Extract the [x, y] coordinate from the center of the cell holding the provided text.  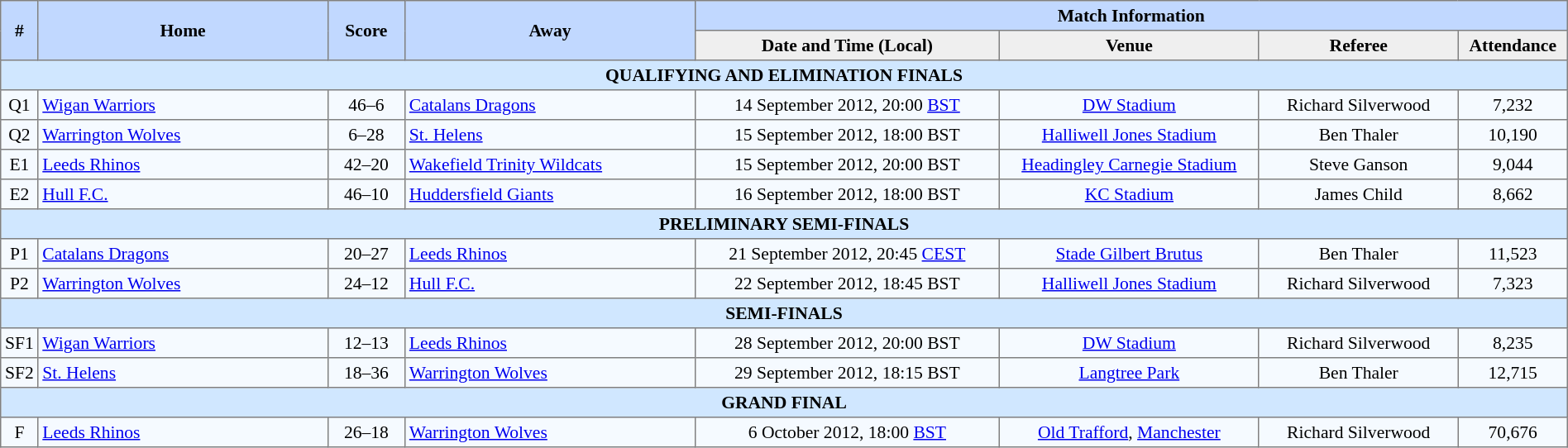
6–28 [366, 135]
Stade Gilbert Brutus [1129, 254]
70,676 [1513, 432]
22 September 2012, 18:45 BST [847, 284]
Old Trafford, Manchester [1129, 432]
Headingley Carnegie Stadium [1129, 164]
11,523 [1513, 254]
KC Stadium [1129, 194]
Attendance [1513, 45]
# [20, 31]
12,715 [1513, 373]
7,323 [1513, 284]
18–36 [366, 373]
6 October 2012, 18:00 BST [847, 432]
Steve Ganson [1358, 164]
E1 [20, 164]
F [20, 432]
Langtree Park [1129, 373]
12–13 [366, 343]
P1 [20, 254]
Date and Time (Local) [847, 45]
9,044 [1513, 164]
Wakefield Trinity Wildcats [551, 164]
26–18 [366, 432]
Huddersfield Giants [551, 194]
14 September 2012, 20:00 BST [847, 105]
GRAND FINAL [784, 403]
Q2 [20, 135]
Q1 [20, 105]
P2 [20, 284]
SF2 [20, 373]
21 September 2012, 20:45 CEST [847, 254]
Home [183, 31]
Venue [1129, 45]
20–27 [366, 254]
7,232 [1513, 105]
PRELIMINARY SEMI-FINALS [784, 224]
15 September 2012, 18:00 BST [847, 135]
15 September 2012, 20:00 BST [847, 164]
24–12 [366, 284]
Referee [1358, 45]
SEMI-FINALS [784, 313]
8,235 [1513, 343]
E2 [20, 194]
Match Information [1131, 16]
SF1 [20, 343]
46–6 [366, 105]
42–20 [366, 164]
46–10 [366, 194]
Away [551, 31]
28 September 2012, 20:00 BST [847, 343]
James Child [1358, 194]
QUALIFYING AND ELIMINATION FINALS [784, 75]
10,190 [1513, 135]
Score [366, 31]
16 September 2012, 18:00 BST [847, 194]
8,662 [1513, 194]
29 September 2012, 18:15 BST [847, 373]
